From the cell containing the given text, extract its center point as (x, y) coordinate. 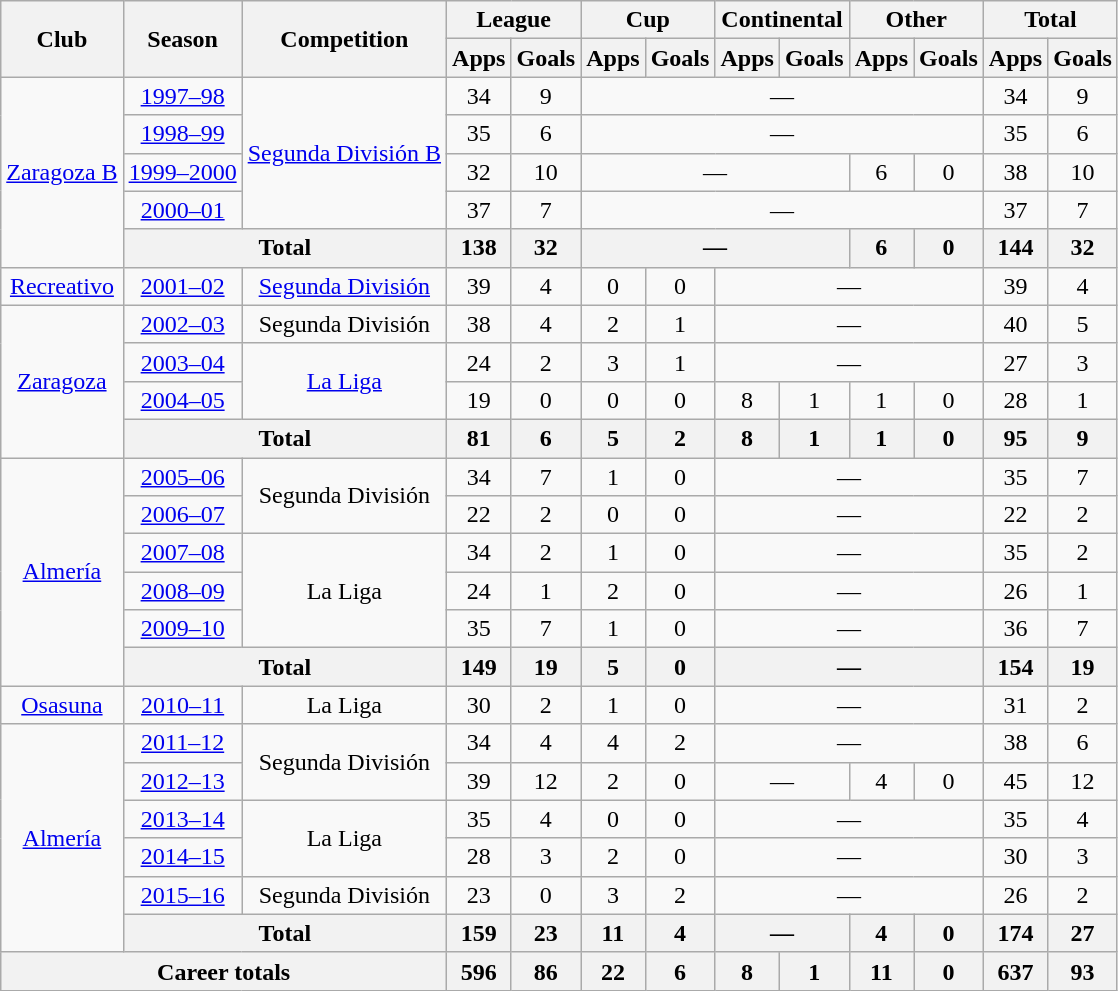
2005–06 (182, 477)
1999–2000 (182, 172)
31 (1015, 705)
45 (1015, 781)
144 (1015, 248)
2014–15 (182, 857)
154 (1015, 667)
Segunda División B (344, 153)
2011–12 (182, 743)
2013–14 (182, 819)
86 (546, 971)
Career totals (224, 971)
Zaragoza B (62, 172)
2004–05 (182, 400)
95 (1015, 438)
2015–16 (182, 895)
637 (1015, 971)
149 (479, 667)
Competition (344, 39)
Other (916, 20)
2006–07 (182, 515)
Recreativo (62, 286)
2009–10 (182, 629)
2002–03 (182, 324)
Season (182, 39)
174 (1015, 933)
Cup (648, 20)
93 (1083, 971)
36 (1015, 629)
2008–09 (182, 591)
Osasuna (62, 705)
Zaragoza (62, 381)
2007–08 (182, 553)
596 (479, 971)
2012–13 (182, 781)
1998–99 (182, 134)
2003–04 (182, 362)
81 (479, 438)
League (514, 20)
40 (1015, 324)
2001–02 (182, 286)
138 (479, 248)
159 (479, 933)
2010–11 (182, 705)
Continental (782, 20)
Club (62, 39)
2000–01 (182, 210)
1997–98 (182, 96)
